Scan for the cell matching the given text and deliver its [x, y] coordinate at center. 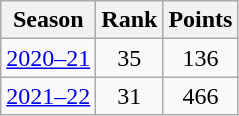
136 [200, 58]
35 [130, 58]
466 [200, 96]
2020–21 [48, 58]
31 [130, 96]
Rank [130, 20]
2021–22 [48, 96]
Season [48, 20]
Points [200, 20]
